Return the (X, Y) coordinate for the center point of the cell that contains the specified text.  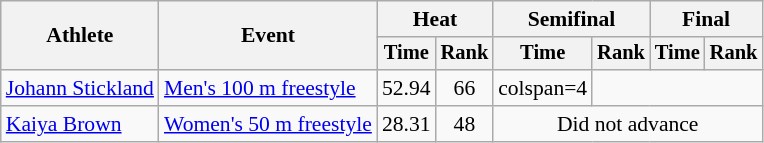
Did not advance (628, 124)
Semifinal (572, 19)
28.31 (406, 124)
Johann Stickland (80, 88)
48 (465, 124)
Heat (435, 19)
Event (268, 36)
Athlete (80, 36)
66 (465, 88)
52.94 (406, 88)
colspan=4 (542, 88)
Kaiya Brown (80, 124)
Men's 100 m freestyle (268, 88)
Women's 50 m freestyle (268, 124)
Final (706, 19)
